For the text-containing cell, return its midpoint in [x, y] coordinate format. 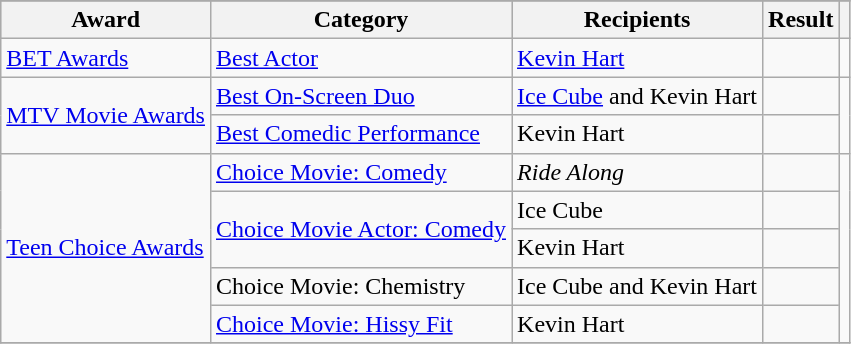
Award [106, 20]
Best Comedic Performance [360, 134]
Choice Movie: Chemistry [360, 286]
Recipients [638, 20]
Choice Movie: Comedy [360, 172]
Ice Cube [638, 210]
Best Actor [360, 58]
Result [801, 20]
Choice Movie Actor: Comedy [360, 229]
Best On-Screen Duo [360, 96]
BET Awards [106, 58]
MTV Movie Awards [106, 115]
Ride Along [638, 172]
Teen Choice Awards [106, 248]
Category [360, 20]
Choice Movie: Hissy Fit [360, 324]
